Identify which cell holds the provided text, then report its (x, y) central coordinate. 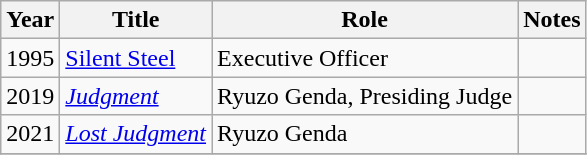
Ryuzo Genda, Presiding Judge (365, 96)
1995 (30, 58)
Title (136, 20)
Judgment (136, 96)
Ryuzo Genda (365, 134)
Year (30, 20)
Lost Judgment (136, 134)
2021 (30, 134)
Silent Steel (136, 58)
Executive Officer (365, 58)
2019 (30, 96)
Role (365, 20)
Notes (552, 20)
